Search for the cell housing the specified text and yield its [X, Y] center coordinate. 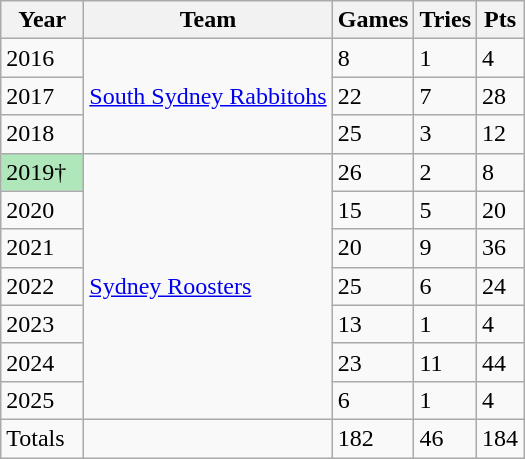
5 [446, 210]
36 [500, 248]
2022 [42, 286]
2021 [42, 248]
2017 [42, 96]
2020 [42, 210]
12 [500, 134]
2019† [42, 172]
15 [373, 210]
2018 [42, 134]
46 [446, 438]
Sydney Roosters [208, 286]
11 [446, 362]
Tries [446, 20]
182 [373, 438]
Team [208, 20]
Totals [42, 438]
28 [500, 96]
184 [500, 438]
2025 [42, 400]
26 [373, 172]
South Sydney Rabbitohs [208, 96]
9 [446, 248]
7 [446, 96]
23 [373, 362]
22 [373, 96]
2016 [42, 58]
Games [373, 20]
24 [500, 286]
2 [446, 172]
Pts [500, 20]
2024 [42, 362]
44 [500, 362]
3 [446, 134]
Year [42, 20]
2023 [42, 324]
13 [373, 324]
